Search for the cell housing the specified text and yield its [X, Y] center coordinate. 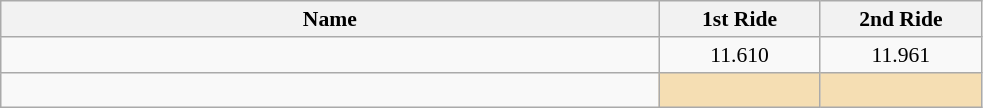
11.961 [900, 55]
1st Ride [740, 19]
2nd Ride [900, 19]
Name [330, 19]
11.610 [740, 55]
